Return (x, y) of the center of cell containing provided text 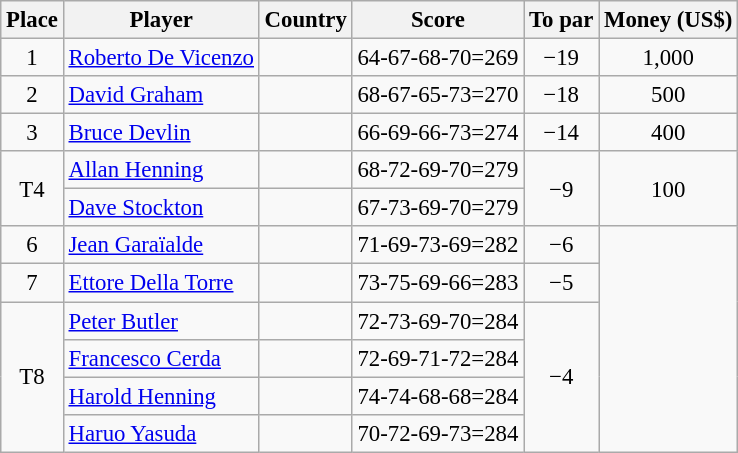
Place (32, 20)
Money (US$) (668, 20)
Allan Henning (161, 170)
Score (438, 20)
Roberto De Vicenzo (161, 58)
1 (32, 58)
−18 (562, 95)
Peter Butler (161, 321)
3 (32, 133)
66-69-66-73=274 (438, 133)
T4 (32, 188)
David Graham (161, 95)
68-67-65-73=270 (438, 95)
73-75-69-66=283 (438, 283)
Country (306, 20)
2 (32, 95)
400 (668, 133)
To par (562, 20)
−4 (562, 377)
70-72-69-73=284 (438, 433)
100 (668, 188)
1,000 (668, 58)
−9 (562, 188)
−6 (562, 245)
Bruce Devlin (161, 133)
6 (32, 245)
Ettore Della Torre (161, 283)
64-67-68-70=269 (438, 58)
500 (668, 95)
68-72-69-70=279 (438, 170)
72-69-71-72=284 (438, 358)
Dave Stockton (161, 208)
72-73-69-70=284 (438, 321)
−5 (562, 283)
−14 (562, 133)
74-74-68-68=284 (438, 396)
71-69-73-69=282 (438, 245)
Haruo Yasuda (161, 433)
Harold Henning (161, 396)
Player (161, 20)
Jean Garaïalde (161, 245)
T8 (32, 377)
Francesco Cerda (161, 358)
−19 (562, 58)
7 (32, 283)
67-73-69-70=279 (438, 208)
